Locate the cell with the specified text and output its (X, Y) center coordinate. 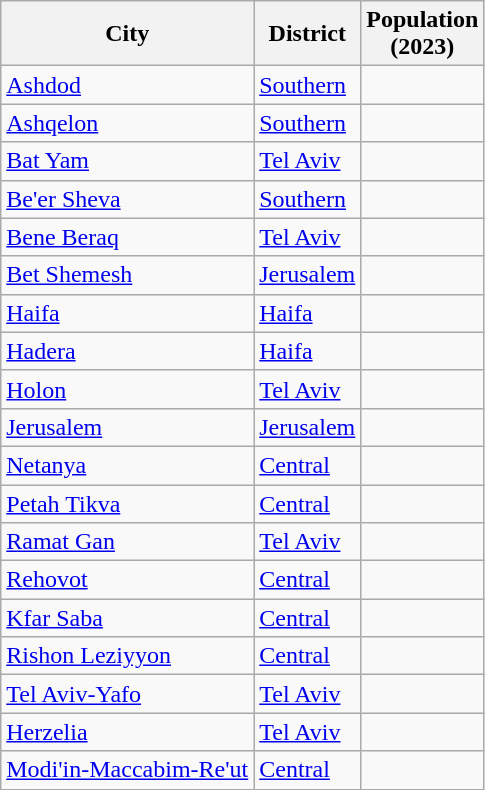
Herzelia (128, 732)
Rishon Leziyyon (128, 656)
Population(2023) (422, 34)
Kfar Saba (128, 618)
Bet Shemesh (128, 275)
Modi'in-Maccabim-Re'ut (128, 770)
Petah Tikva (128, 503)
Rehovot (128, 580)
City (128, 34)
Ashqelon (128, 123)
Ashdod (128, 85)
Ramat Gan (128, 542)
Bat Yam (128, 161)
Holon (128, 389)
Hadera (128, 351)
Be'er Sheva (128, 199)
Tel Aviv-Yafo (128, 694)
District (308, 34)
Bene Beraq (128, 237)
Netanya (128, 465)
